Provide the [x, y] coordinate of the cell's center where the given text is located.  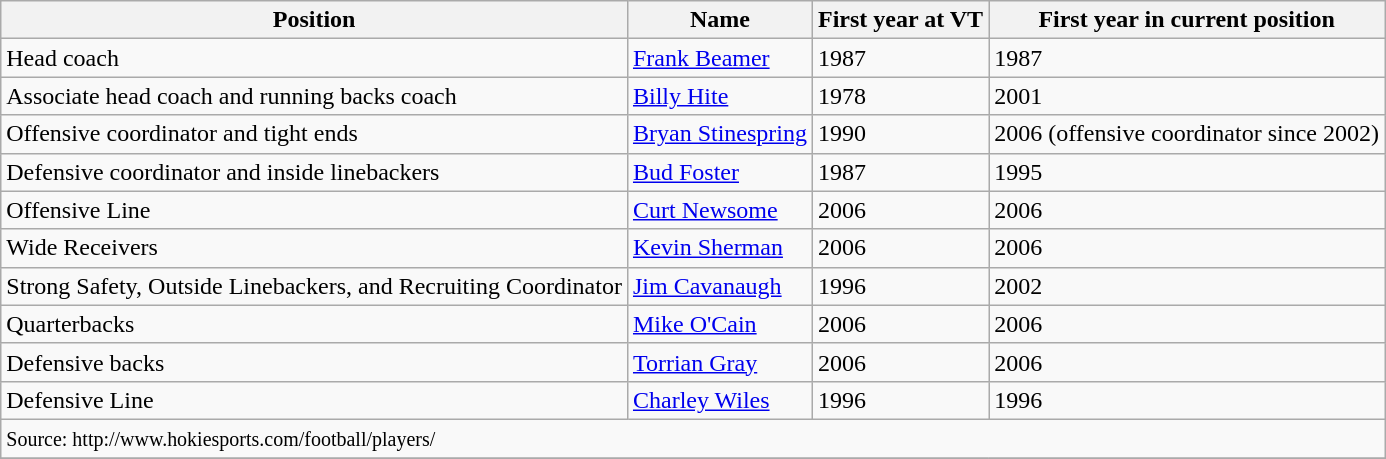
Offensive Line [314, 210]
2001 [1187, 96]
Bryan Stinespring [720, 134]
2002 [1187, 286]
First year at VT [901, 20]
Head coach [314, 58]
Quarterbacks [314, 324]
Curt Newsome [720, 210]
Source: http://www.hokiesports.com/football/players/ [693, 438]
Position [314, 20]
1978 [901, 96]
Offensive coordinator and tight ends [314, 134]
Defensive coordinator and inside linebackers [314, 172]
2006 (offensive coordinator since 2002) [1187, 134]
Torrian Gray [720, 362]
Kevin Sherman [720, 248]
1995 [1187, 172]
Defensive Line [314, 400]
Billy Hite [720, 96]
Bud Foster [720, 172]
Jim Cavanaugh [720, 286]
First year in current position [1187, 20]
Wide Receivers [314, 248]
1990 [901, 134]
Charley Wiles [720, 400]
Defensive backs [314, 362]
Associate head coach and running backs coach [314, 96]
Frank Beamer [720, 58]
Mike O'Cain [720, 324]
Strong Safety, Outside Linebackers, and Recruiting Coordinator [314, 286]
Name [720, 20]
